Detect which cell encompasses the target text, then output its (x, y) center coordinate. 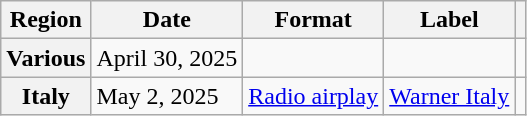
Warner Italy (450, 96)
Format (314, 20)
Label (450, 20)
Region (46, 20)
May 2, 2025 (167, 96)
Radio airplay (314, 96)
Italy (46, 96)
Date (167, 20)
April 30, 2025 (167, 58)
Various (46, 58)
